Identify which cell holds the provided text, then report its (X, Y) central coordinate. 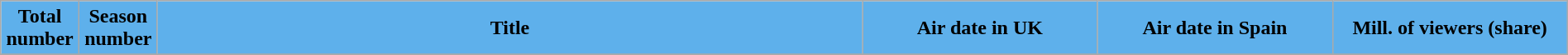
Mill. of viewers (share) (1450, 28)
Air date in Spain (1215, 28)
Totalnumber (40, 28)
Seasonnumber (117, 28)
Air date in UK (980, 28)
Title (509, 28)
